Identify which cell holds the provided text, then report its [x, y] central coordinate. 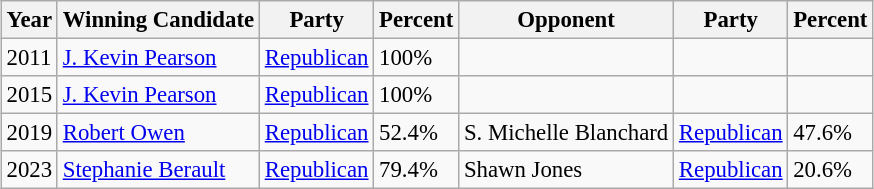
79.4% [416, 170]
2019 [29, 133]
S. Michelle Blanchard [566, 133]
52.4% [416, 133]
20.6% [830, 170]
47.6% [830, 133]
2015 [29, 95]
Shawn Jones [566, 170]
Robert Owen [158, 133]
2011 [29, 57]
Opponent [566, 20]
2023 [29, 170]
Winning Candidate [158, 20]
Year [29, 20]
Stephanie Berault [158, 170]
